Detect which cell encompasses the target text, then output its [x, y] center coordinate. 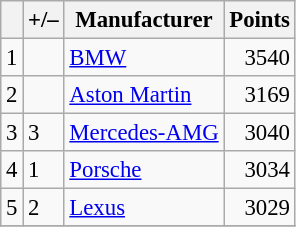
3034 [260, 170]
Manufacturer [144, 20]
5 [12, 208]
4 [12, 170]
BMW [144, 58]
Points [260, 20]
3040 [260, 133]
3029 [260, 208]
3540 [260, 58]
Mercedes-AMG [144, 133]
Lexus [144, 208]
Porsche [144, 170]
+/– [44, 20]
Aston Martin [144, 95]
3169 [260, 95]
